Return the (x, y) coordinate for the center point of the cell that contains the specified text.  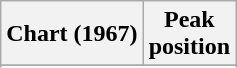
Peakposition (189, 34)
Chart (1967) (72, 34)
